Pinpoint the cell where the given text exists, returning its [X, Y] midpoint coordinate. 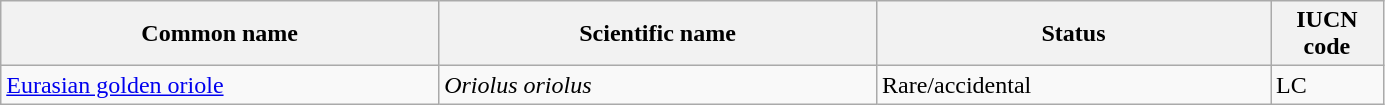
Oriolus oriolus [658, 85]
LC [1328, 85]
Status [1073, 34]
Common name [220, 34]
IUCN code [1328, 34]
Scientific name [658, 34]
Rare/accidental [1073, 85]
Eurasian golden oriole [220, 85]
